Scan for the cell matching the given text and deliver its [X, Y] coordinate at center. 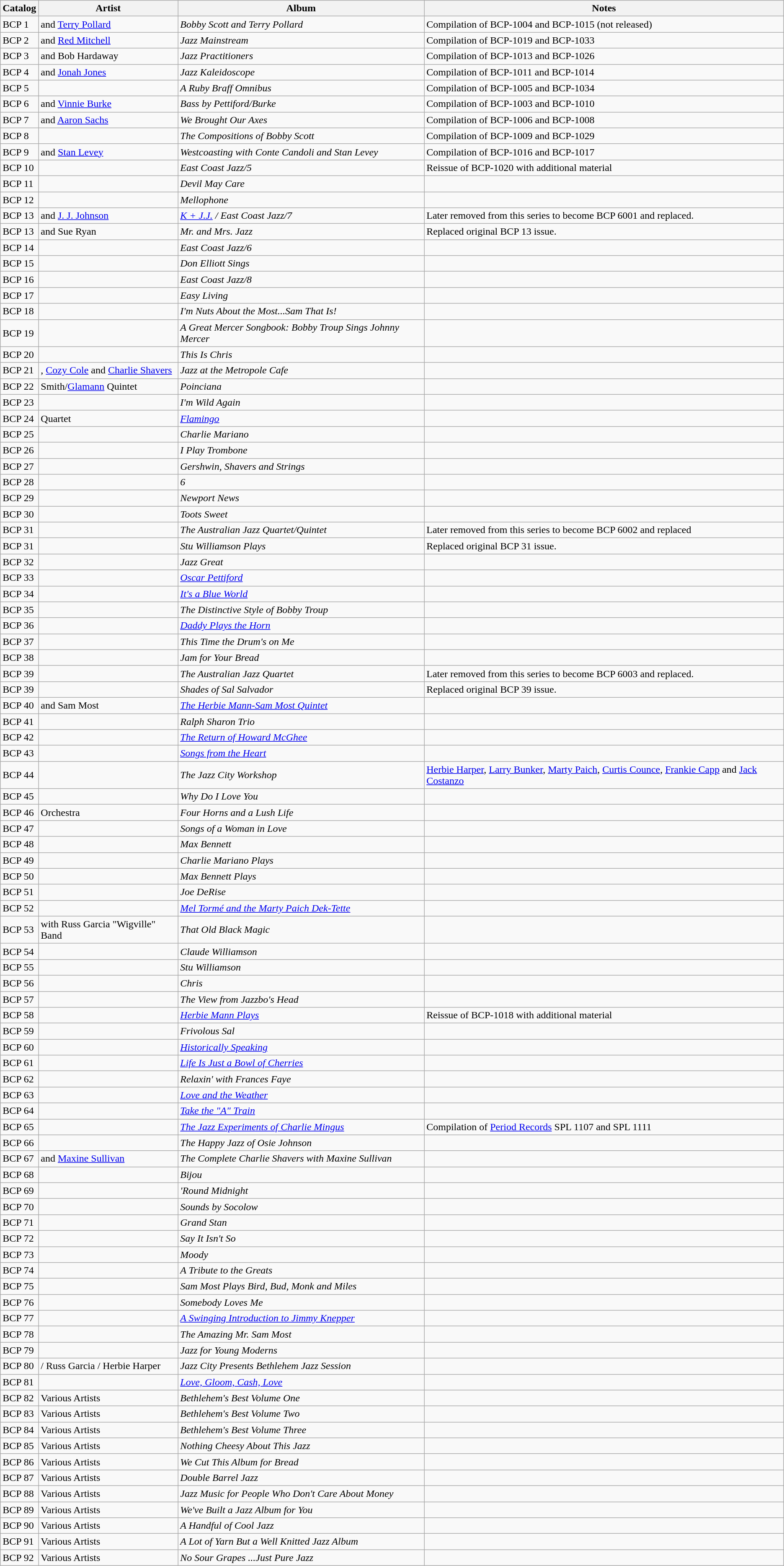
Shades of Sal Salvador [301, 689]
BCP 36 [19, 626]
A Tribute to the Greats [301, 1271]
K + J.J. / East Coast Jazz/7 [301, 216]
and Sue Ryan [108, 232]
BCP 25 [19, 434]
Charlie Mariano [301, 434]
Stu Williamson Plays [301, 546]
Compilation of BCP-1009 and BCP-1029 [604, 136]
Bethlehem's Best Volume Two [301, 1414]
BCP 68 [19, 1175]
and Bob Hardaway [108, 56]
Frivolous Sal [301, 1031]
BCP 45 [19, 797]
BCP 83 [19, 1414]
Life Is Just a Bowl of Cherries [301, 1063]
Compilation of BCP-1005 and BCP-1034 [604, 88]
We've Built a Jazz Album for You [301, 1510]
and Sam Most [108, 705]
East Coast Jazz/6 [301, 248]
The Amazing Mr. Sam Most [301, 1334]
I'm Nuts About the Most...Sam That Is! [301, 311]
BCP 41 [19, 721]
BCP 18 [19, 311]
A Ruby Braff Omnibus [301, 88]
BCP 67 [19, 1159]
This Is Chris [301, 355]
BCP 35 [19, 610]
East Coast Jazz/8 [301, 280]
Artist [108, 8]
Sounds by Socolow [301, 1206]
The Australian Jazz Quartet [301, 673]
BCP 82 [19, 1398]
BCP 76 [19, 1302]
BCP 4 [19, 72]
Moody [301, 1254]
The Return of Howard McGhee [301, 738]
The Herbie Mann-Sam Most Quintet [301, 705]
Double Barrel Jazz [301, 1478]
Don Elliott Sings [301, 264]
Stu Williamson [301, 967]
Mel Tormé and the Marty Paich Dek-Tette [301, 908]
BCP 75 [19, 1286]
BCP 34 [19, 594]
Compilation of BCP-1013 and BCP-1026 [604, 56]
BCP 43 [19, 753]
BCP 14 [19, 248]
BCP 49 [19, 860]
Compilation of Period Records SPL 1107 and SPL 1111 [604, 1127]
BCP 77 [19, 1318]
BCP 80 [19, 1366]
BCP 12 [19, 200]
BCP 63 [19, 1095]
Oscar Pettiford [301, 578]
Orchestra [108, 813]
Jazz at the Metropole Cafe [301, 370]
A Swinging Introduction to Jimmy Knepper [301, 1318]
Relaxin' with Frances Faye [301, 1079]
Compilation of BCP-1006 and BCP-1008 [604, 120]
BCP 71 [19, 1222]
BCP 72 [19, 1238]
BCP 79 [19, 1350]
6 [301, 482]
Poinciana [301, 386]
Jazz for Young Moderns [301, 1350]
East Coast Jazz/5 [301, 168]
and Vinnie Burke [108, 104]
Easy Living [301, 295]
The Complete Charlie Shavers with Maxine Sullivan [301, 1159]
We Brought Our Axes [301, 120]
Why Do I Love You [301, 797]
BCP 40 [19, 705]
BCP 78 [19, 1334]
No Sour Grapes ...Just Pure Jazz [301, 1558]
Quartet [108, 418]
I'm Wild Again [301, 402]
That Old Black Magic [301, 929]
BCP 42 [19, 738]
It's a Blue World [301, 594]
A Lot of Yarn But a Well Knitted Jazz Album [301, 1542]
Devil May Care [301, 184]
BCP 92 [19, 1558]
BCP 6 [19, 104]
Jazz City Presents Bethlehem Jazz Session [301, 1366]
This Time the Drum's on Me [301, 642]
BCP 86 [19, 1462]
BCP 84 [19, 1430]
Bethlehem's Best Volume Three [301, 1430]
Jam for Your Bread [301, 657]
Chris [301, 983]
BCP 88 [19, 1494]
BCP 62 [19, 1079]
and Stan Levey [108, 152]
Later removed from this series to become BCP 6001 and replaced. [604, 216]
Reissue of BCP-1020 with additional material [604, 168]
BCP 28 [19, 482]
Reissue of BCP-1018 with additional material [604, 1015]
BCP 55 [19, 967]
Replaced original BCP 13 issue. [604, 232]
BCP 22 [19, 386]
The Jazz Experiments of Charlie Mingus [301, 1127]
Love and the Weather [301, 1095]
Jazz Kaleidoscope [301, 72]
Compilation of BCP-1003 and BCP-1010 [604, 104]
Four Horns and a Lush Life [301, 813]
Toots Sweet [301, 514]
BCP 9 [19, 152]
BCP 33 [19, 578]
Daddy Plays the Horn [301, 626]
We Cut This Album for Bread [301, 1462]
Compilation of BCP-1019 and BCP-1033 [604, 40]
BCP 57 [19, 999]
Charlie Mariano Plays [301, 860]
BCP 38 [19, 657]
BCP 23 [19, 402]
BCP 69 [19, 1191]
BCP 30 [19, 514]
BCP 10 [19, 168]
A Great Mercer Songbook: Bobby Troup Sings Johnny Mercer [301, 333]
BCP 66 [19, 1143]
Notes [604, 8]
BCP 90 [19, 1526]
BCP 85 [19, 1446]
and Jonah Jones [108, 72]
Bethlehem's Best Volume One [301, 1398]
BCP 29 [19, 498]
BCP 17 [19, 295]
BCP 16 [19, 280]
BCP 44 [19, 775]
BCP 20 [19, 355]
/ Russ Garcia / Herbie Harper [108, 1366]
Ralph Sharon Trio [301, 721]
BCP 53 [19, 929]
BCP 37 [19, 642]
'Round Midnight [301, 1191]
BCP 32 [19, 562]
BCP 59 [19, 1031]
BCP 54 [19, 951]
BCP 11 [19, 184]
Sam Most Plays Bird, Bud, Monk and Miles [301, 1286]
The Happy Jazz of Osie Johnson [301, 1143]
Nothing Cheesy About This Jazz [301, 1446]
Somebody Loves Me [301, 1302]
BCP 15 [19, 264]
Max Bennett [301, 844]
Bijou [301, 1175]
BCP 3 [19, 56]
BCP 46 [19, 813]
Bobby Scott and Terry Pollard [301, 24]
Compilation of BCP-1011 and BCP-1014 [604, 72]
Love, Gloom, Cash, Love [301, 1382]
BCP 89 [19, 1510]
BCP 21 [19, 370]
and Red Mitchell [108, 40]
Herbie Harper, Larry Bunker, Marty Paich, Curtis Counce, Frankie Capp and Jack Costanzo [604, 775]
The Compositions of Bobby Scott [301, 136]
, Cozy Cole and Charlie Shavers [108, 370]
BCP 19 [19, 333]
Joe DeRise [301, 892]
and J. J. Johnson [108, 216]
BCP 27 [19, 466]
The View from Jazzbo's Head [301, 999]
Max Bennett Plays [301, 876]
The Distinctive Style of Bobby Troup [301, 610]
Gershwin, Shavers and Strings [301, 466]
BCP 81 [19, 1382]
Flamingo [301, 418]
Songs of a Woman in Love [301, 828]
Later removed from this series to become BCP 6003 and replaced. [604, 673]
Herbie Mann Plays [301, 1015]
BCP 60 [19, 1047]
BCP 52 [19, 908]
Later removed from this series to become BCP 6002 and replaced [604, 530]
Album [301, 8]
BCP 8 [19, 136]
Jazz Great [301, 562]
Compilation of BCP-1004 and BCP-1015 (not released) [604, 24]
BCP 1 [19, 24]
Grand Stan [301, 1222]
BCP 65 [19, 1127]
The Australian Jazz Quartet/Quintet [301, 530]
and Aaron Sachs [108, 120]
BCP 50 [19, 876]
A Handful of Cool Jazz [301, 1526]
Compilation of BCP-1016 and BCP-1017 [604, 152]
Newport News [301, 498]
Smith/Glamann Quintet [108, 386]
Westcoasting with Conte Candoli and Stan Levey [301, 152]
BCP 48 [19, 844]
BCP 58 [19, 1015]
BCP 26 [19, 450]
Jazz Mainstream [301, 40]
BCP 2 [19, 40]
Mr. and Mrs. Jazz [301, 232]
BCP 91 [19, 1542]
Jazz Practitioners [301, 56]
I Play Trombone [301, 450]
BCP 5 [19, 88]
BCP 56 [19, 983]
and Maxine Sullivan [108, 1159]
Take the "A" Train [301, 1111]
BCP 73 [19, 1254]
BCP 87 [19, 1478]
Catalog [19, 8]
Jazz Music for People Who Don't Care About Money [301, 1494]
BCP 74 [19, 1271]
with Russ Garcia "Wigville" Band [108, 929]
BCP 70 [19, 1206]
Songs from the Heart [301, 753]
BCP 61 [19, 1063]
The Jazz City Workshop [301, 775]
Say It Isn't So [301, 1238]
and Terry Pollard [108, 24]
BCP 51 [19, 892]
Bass by Pettiford/Burke [301, 104]
Claude Williamson [301, 951]
Mellophone [301, 200]
BCP 24 [19, 418]
Replaced original BCP 31 issue. [604, 546]
Replaced original BCP 39 issue. [604, 689]
BCP 47 [19, 828]
BCP 7 [19, 120]
Historically Speaking [301, 1047]
BCP 64 [19, 1111]
